Provide the (x, y) coordinate of the cell's center where the given text is located.  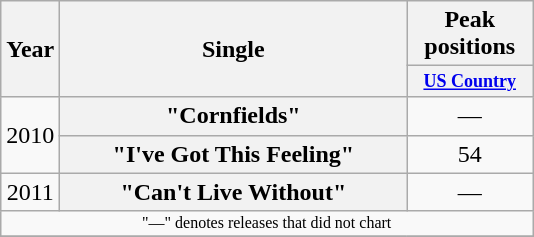
2011 (30, 192)
Year (30, 49)
US Country (470, 82)
"Can't Live Without" (234, 192)
2010 (30, 135)
"Cornfields" (234, 116)
Single (234, 49)
"I've Got This Feeling" (234, 154)
54 (470, 154)
Peak positions (470, 34)
"—" denotes releases that did not chart (267, 223)
